Detect which cell encompasses the target text, then output its [X, Y] center coordinate. 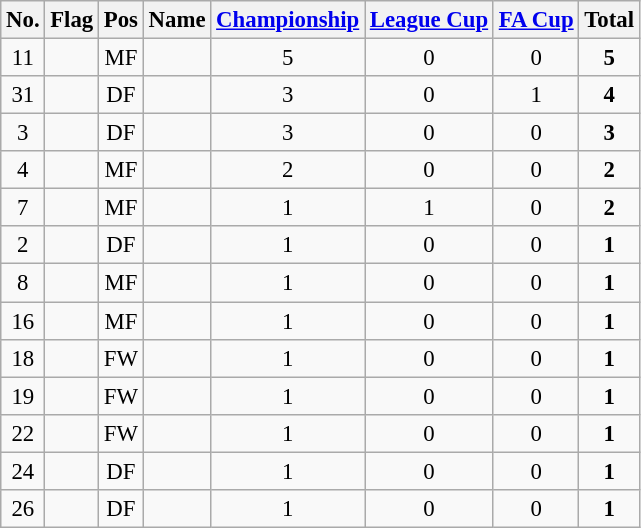
31 [23, 95]
26 [23, 509]
Flag [72, 20]
League Cup [428, 20]
11 [23, 58]
19 [23, 396]
18 [23, 358]
Total [609, 20]
7 [23, 208]
Pos [122, 20]
16 [23, 321]
22 [23, 433]
FA Cup [536, 20]
24 [23, 471]
Championship [288, 20]
8 [23, 283]
No. [23, 20]
Name [177, 20]
